For the text-containing cell, return its midpoint in [x, y] coordinate format. 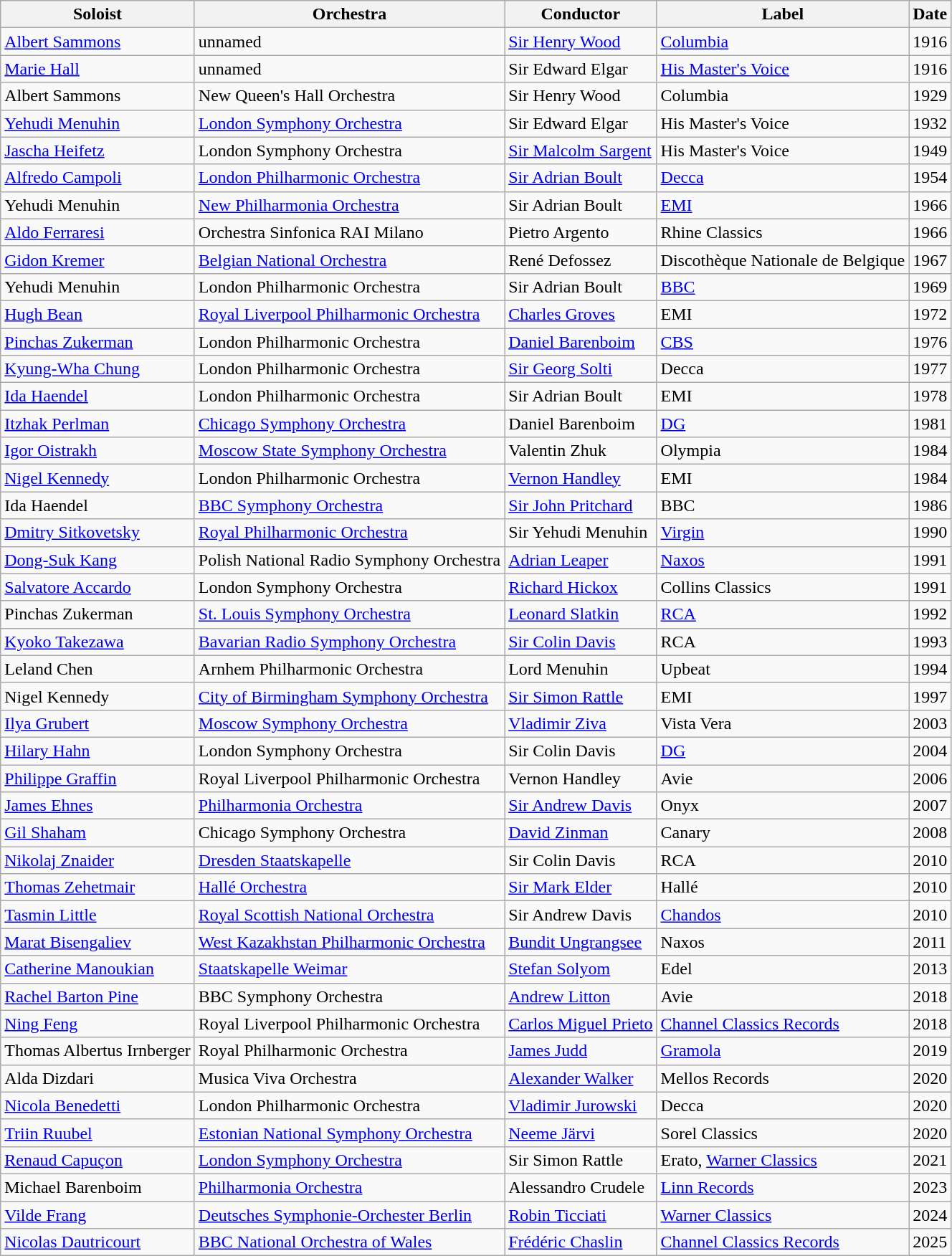
Gidon Kremer [97, 260]
1932 [930, 123]
Erato, Warner Classics [783, 1160]
Triin Ruubel [97, 1133]
2025 [930, 1242]
Aldo Ferraresi [97, 232]
2024 [930, 1215]
Carlos Miguel Prieto [581, 1024]
Label [783, 14]
Dong-Suk Kang [97, 560]
Bundit Ungrangsee [581, 942]
Orchestra [349, 14]
Itzhak Perlman [97, 424]
Sir Malcolm Sargent [581, 151]
2021 [930, 1160]
Michael Barenboim [97, 1187]
New Queen's Hall Orchestra [349, 96]
Richard Hickox [581, 587]
1981 [930, 424]
1969 [930, 287]
Virgin [783, 533]
Deutsches Symphonie-Orchester Berlin [349, 1215]
2003 [930, 723]
Salvatore Accardo [97, 587]
1967 [930, 260]
Marat Bisengaliev [97, 942]
Neeme Järvi [581, 1133]
Canary [783, 833]
Catherine Manoukian [97, 969]
2023 [930, 1187]
City of Birmingham Symphony Orchestra [349, 696]
Nicolas Dautricourt [97, 1242]
2008 [930, 833]
Vilde Frang [97, 1215]
1972 [930, 314]
Rhine Classics [783, 232]
Philippe Graffin [97, 778]
Bavarian Radio Symphony Orchestra [349, 642]
1929 [930, 96]
Leonard Slatkin [581, 614]
Belgian National Orchestra [349, 260]
2019 [930, 1051]
René Defossez [581, 260]
Polish National Radio Symphony Orchestra [349, 560]
Thomas Zehetmair [97, 888]
James Ehnes [97, 806]
Staatskapelle Weimar [349, 969]
Linn Records [783, 1187]
Alda Dizdari [97, 1078]
Discothèque Nationale de Belgique [783, 260]
Chandos [783, 915]
Onyx [783, 806]
Sir Georg Solti [581, 369]
Sir Yehudi Menuhin [581, 533]
Sir Mark Elder [581, 888]
2004 [930, 751]
Thomas Albertus Irnberger [97, 1051]
Tasmin Little [97, 915]
Sorel Classics [783, 1133]
2013 [930, 969]
Renaud Capuçon [97, 1160]
Hugh Bean [97, 314]
1992 [930, 614]
Arnhem Philharmonic Orchestra [349, 669]
Igor Oistrakh [97, 451]
Frédéric Chaslin [581, 1242]
Ilya Grubert [97, 723]
Jascha Heifetz [97, 151]
Vladimir Jurowski [581, 1105]
1997 [930, 696]
Lord Menuhin [581, 669]
Royal Scottish National Orchestra [349, 915]
2007 [930, 806]
Conductor [581, 14]
Robin Ticciati [581, 1215]
Dresden Staatskapelle [349, 860]
Valentin Zhuk [581, 451]
Moscow State Symphony Orchestra [349, 451]
Adrian Leaper [581, 560]
Musica Viva Orchestra [349, 1078]
Andrew Litton [581, 996]
CBS [783, 342]
Hilary Hahn [97, 751]
2011 [930, 942]
Ning Feng [97, 1024]
Collins Classics [783, 587]
Upbeat [783, 669]
1949 [930, 151]
Vista Vera [783, 723]
Nicola Benedetti [97, 1105]
Moscow Symphony Orchestra [349, 723]
Hallé [783, 888]
1990 [930, 533]
Marie Hall [97, 69]
BBC National Orchestra of Wales [349, 1242]
1994 [930, 669]
David Zinman [581, 833]
Warner Classics [783, 1215]
Alfredo Campoli [97, 178]
Kyung-Wha Chung [97, 369]
Charles Groves [581, 314]
1993 [930, 642]
1954 [930, 178]
Pietro Argento [581, 232]
Mellos Records [783, 1078]
1977 [930, 369]
Alessandro Crudele [581, 1187]
Leland Chen [97, 669]
Nikolaj Znaider [97, 860]
Alexander Walker [581, 1078]
James Judd [581, 1051]
2006 [930, 778]
1986 [930, 505]
Hallé Orchestra [349, 888]
Vladimir Ziva [581, 723]
Kyoko Takezawa [97, 642]
New Philharmonia Orchestra [349, 205]
Orchestra Sinfonica RAI Milano [349, 232]
West Kazakhstan Philharmonic Orchestra [349, 942]
Olympia [783, 451]
Edel [783, 969]
Date [930, 14]
Sir John Pritchard [581, 505]
Soloist [97, 14]
Stefan Solyom [581, 969]
1978 [930, 396]
Estonian National Symphony Orchestra [349, 1133]
St. Louis Symphony Orchestra [349, 614]
Gil Shaham [97, 833]
Dmitry Sitkovetsky [97, 533]
Gramola [783, 1051]
1976 [930, 342]
Rachel Barton Pine [97, 996]
